Locate the cell with the specified text and output its [X, Y] center coordinate. 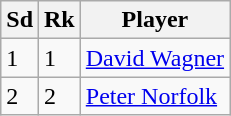
Peter Norfolk [154, 96]
Player [154, 20]
David Wagner [154, 58]
Rk [60, 20]
Sd [20, 20]
